Find where the given text appears and provide that cell's center as (X, Y) coordinate. 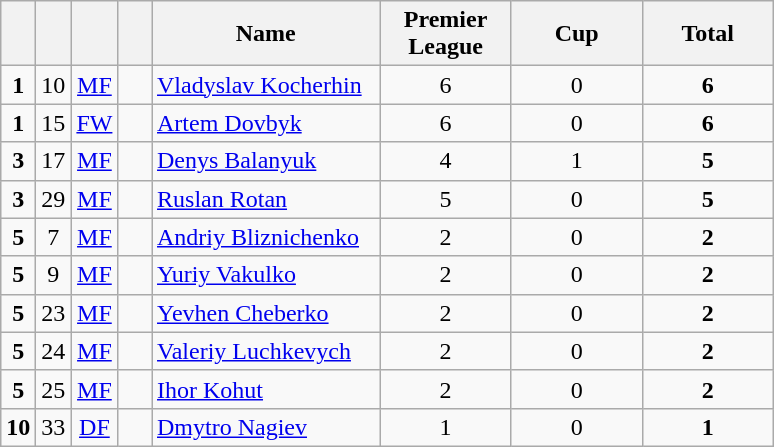
Dmytro Nagiev (266, 427)
Total (708, 34)
24 (54, 351)
Denys Balanyuk (266, 161)
29 (54, 199)
Ihor Kohut (266, 389)
Ruslan Rotan (266, 199)
DF (94, 427)
17 (54, 161)
Artem Dovbyk (266, 123)
Yevhen Cheberko (266, 313)
Cup (576, 34)
4 (446, 161)
Yuriy Vakulko (266, 275)
Premier League (446, 34)
9 (54, 275)
25 (54, 389)
Andriy Bliznichenko (266, 237)
7 (54, 237)
Vladyslav Kocherhin (266, 85)
Valeriy Luchkevych (266, 351)
15 (54, 123)
33 (54, 427)
Name (266, 34)
FW (94, 123)
23 (54, 313)
